Output the (X, Y) coordinate of the center of the cell containing the given text.  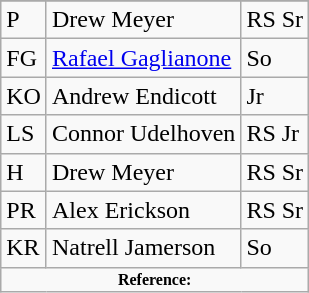
Reference: (155, 279)
Rafael Gaglianone (143, 58)
KO (24, 96)
KR (24, 248)
Jr (275, 96)
Andrew Endicott (143, 96)
P (24, 20)
Connor Udelhoven (143, 134)
PR (24, 210)
Alex Erickson (143, 210)
LS (24, 134)
RS Jr (275, 134)
FG (24, 58)
H (24, 172)
Natrell Jamerson (143, 248)
